Capture the cell that displays the provided text and extract its [x, y] central coordinate. 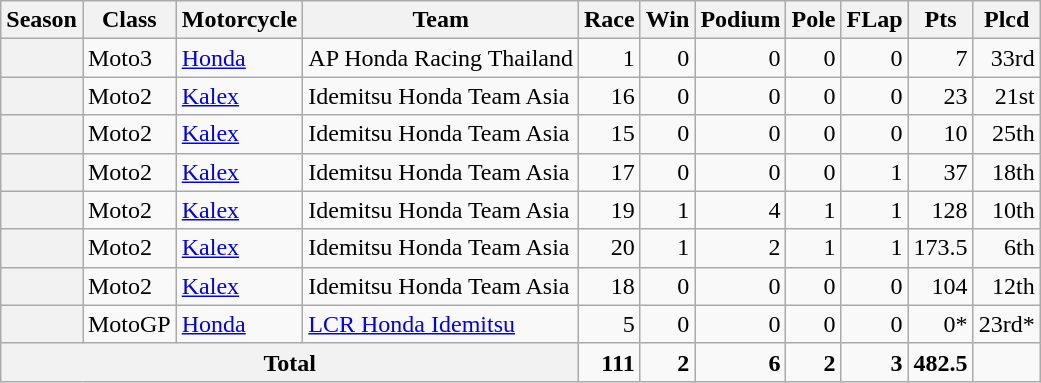
7 [940, 58]
173.5 [940, 248]
21st [1006, 96]
Moto3 [129, 58]
6 [740, 362]
6th [1006, 248]
18th [1006, 172]
16 [610, 96]
0* [940, 324]
15 [610, 134]
111 [610, 362]
104 [940, 286]
12th [1006, 286]
37 [940, 172]
10th [1006, 210]
Motorcycle [240, 20]
17 [610, 172]
25th [1006, 134]
23rd* [1006, 324]
AP Honda Racing Thailand [441, 58]
Win [668, 20]
Podium [740, 20]
482.5 [940, 362]
Race [610, 20]
3 [874, 362]
Class [129, 20]
5 [610, 324]
20 [610, 248]
18 [610, 286]
Pts [940, 20]
FLap [874, 20]
19 [610, 210]
Season [42, 20]
Plcd [1006, 20]
MotoGP [129, 324]
33rd [1006, 58]
Team [441, 20]
10 [940, 134]
23 [940, 96]
128 [940, 210]
Total [290, 362]
LCR Honda Idemitsu [441, 324]
Pole [814, 20]
4 [740, 210]
